Search for the cell housing the specified text and yield its [x, y] center coordinate. 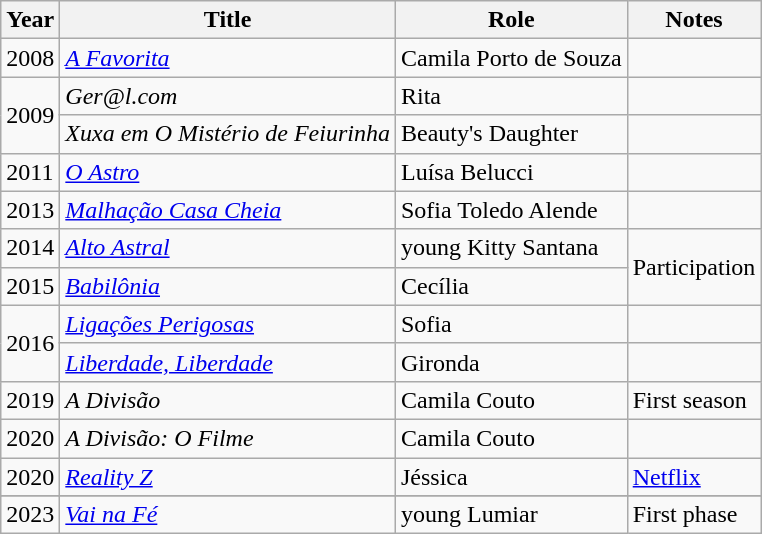
Xuxa em O Mistério de Feiurinha [228, 134]
Rita [511, 96]
2009 [30, 115]
O Astro [228, 172]
A Divisão [228, 400]
A Favorita [228, 58]
Cecília [511, 286]
Alto Astral [228, 248]
2023 [30, 515]
young Kitty Santana [511, 248]
Ligações Perigosas [228, 324]
Sofia [511, 324]
Year [30, 20]
2019 [30, 400]
Reality Z [228, 477]
Camila Porto de Souza [511, 58]
Role [511, 20]
A Divisão: O Filme [228, 438]
Luísa Belucci [511, 172]
Gironda [511, 362]
Ger@l.com [228, 96]
2008 [30, 58]
Participation [694, 267]
First phase [694, 515]
2011 [30, 172]
2013 [30, 210]
2014 [30, 248]
Jéssica [511, 477]
Vai na Fé [228, 515]
2016 [30, 343]
young Lumiar [511, 515]
Malhação Casa Cheia [228, 210]
Beauty's Daughter [511, 134]
Sofia Toledo Alende [511, 210]
Babilônia [228, 286]
Notes [694, 20]
2015 [30, 286]
Liberdade, Liberdade [228, 362]
First season [694, 400]
Netflix [694, 477]
Title [228, 20]
